For the text-containing cell, return its midpoint in (X, Y) coordinate format. 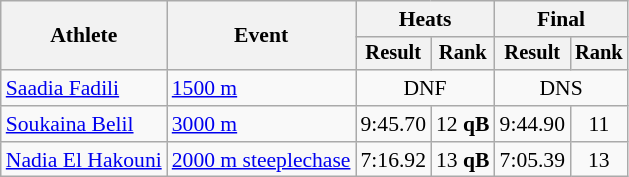
Event (262, 36)
Final (562, 19)
Athlete (84, 36)
DNF (426, 88)
9:44.90 (532, 124)
Soukaina Belil (84, 124)
1500 m (262, 88)
9:45.70 (394, 124)
Saadia Fadili (84, 88)
3000 m (262, 124)
Heats (426, 19)
11 (599, 124)
12 qB (463, 124)
DNS (562, 88)
